Return [x, y] of the center of cell containing provided text 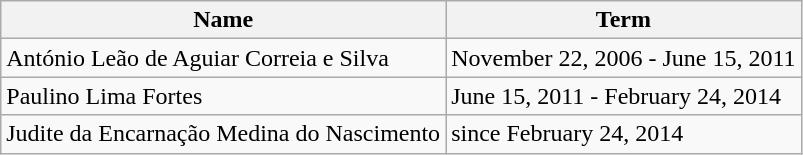
Term [624, 20]
António Leão de Aguiar Correia e Silva [224, 58]
Paulino Lima Fortes [224, 96]
June 15, 2011 - February 24, 2014 [624, 96]
Judite da Encarnação Medina do Nascimento [224, 134]
November 22, 2006 - June 15, 2011 [624, 58]
Name [224, 20]
since February 24, 2014 [624, 134]
